Scan for the cell matching the given text and deliver its (X, Y) coordinate at center. 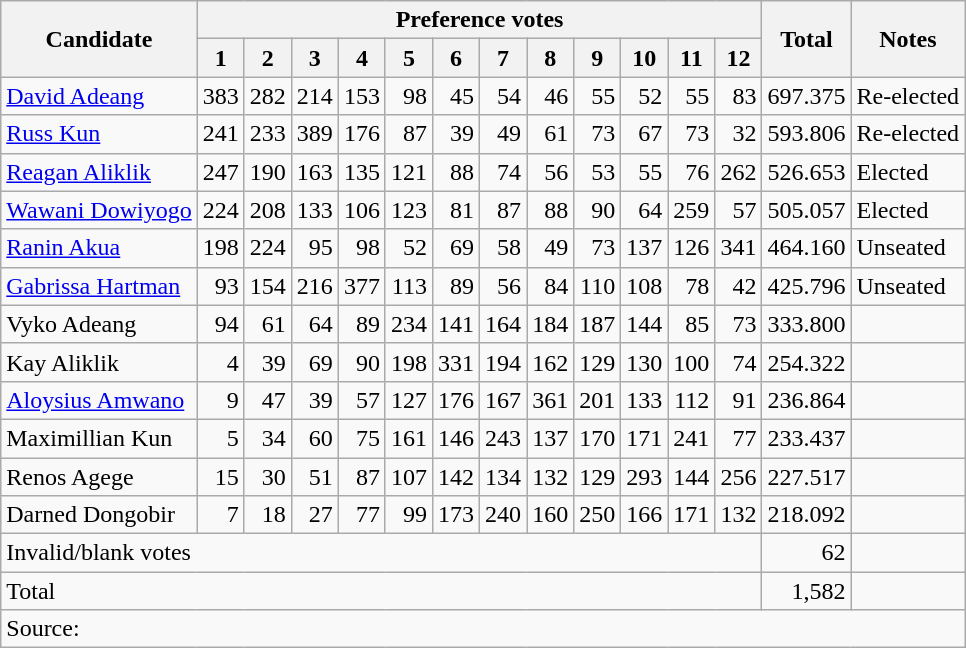
153 (362, 96)
85 (692, 324)
10 (644, 58)
333.800 (806, 324)
12 (738, 58)
146 (456, 438)
11 (692, 58)
8 (550, 58)
341 (738, 248)
163 (314, 172)
110 (598, 286)
389 (314, 134)
259 (692, 210)
293 (644, 477)
331 (456, 362)
361 (550, 400)
Preference votes (480, 20)
Renos Agege (99, 477)
Candidate (99, 39)
247 (220, 172)
160 (550, 515)
2 (268, 58)
47 (268, 400)
Russ Kun (99, 134)
53 (598, 172)
Gabrissa Hartman (99, 286)
234 (408, 324)
Notes (908, 39)
201 (598, 400)
113 (408, 286)
218.092 (806, 515)
256 (738, 477)
240 (504, 515)
100 (692, 362)
166 (644, 515)
214 (314, 96)
62 (806, 553)
94 (220, 324)
383 (220, 96)
84 (550, 286)
51 (314, 477)
Reagan Aliklik (99, 172)
216 (314, 286)
Source: (483, 629)
126 (692, 248)
593.806 (806, 134)
58 (504, 248)
425.796 (806, 286)
123 (408, 210)
75 (362, 438)
Kay Aliklik (99, 362)
262 (738, 172)
173 (456, 515)
91 (738, 400)
107 (408, 477)
34 (268, 438)
167 (504, 400)
161 (408, 438)
187 (598, 324)
30 (268, 477)
130 (644, 362)
112 (692, 400)
32 (738, 134)
464.160 (806, 248)
1,582 (806, 591)
121 (408, 172)
243 (504, 438)
227.517 (806, 477)
233 (268, 134)
42 (738, 286)
83 (738, 96)
142 (456, 477)
45 (456, 96)
208 (268, 210)
134 (504, 477)
526.653 (806, 172)
27 (314, 515)
236.864 (806, 400)
46 (550, 96)
154 (268, 286)
76 (692, 172)
194 (504, 362)
106 (362, 210)
141 (456, 324)
99 (408, 515)
67 (644, 134)
Ranin Akua (99, 248)
Aloysius Amwano (99, 400)
377 (362, 286)
60 (314, 438)
18 (268, 515)
54 (504, 96)
282 (268, 96)
254.322 (806, 362)
108 (644, 286)
505.057 (806, 210)
15 (220, 477)
170 (598, 438)
135 (362, 172)
Maximillian Kun (99, 438)
6 (456, 58)
David Adeang (99, 96)
Vyko Adeang (99, 324)
81 (456, 210)
184 (550, 324)
250 (598, 515)
78 (692, 286)
233.437 (806, 438)
Invalid/blank votes (382, 553)
697.375 (806, 96)
3 (314, 58)
93 (220, 286)
164 (504, 324)
162 (550, 362)
95 (314, 248)
190 (268, 172)
127 (408, 400)
Darned Dongobir (99, 515)
1 (220, 58)
Wawani Dowiyogo (99, 210)
